Capture the cell that displays the provided text and extract its [X, Y] central coordinate. 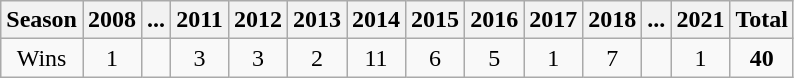
6 [436, 58]
Wins [42, 58]
11 [376, 58]
40 [762, 58]
2013 [316, 20]
Total [762, 20]
2015 [436, 20]
5 [494, 58]
2 [316, 58]
7 [612, 58]
2017 [554, 20]
2018 [612, 20]
2014 [376, 20]
2012 [258, 20]
2011 [200, 20]
2016 [494, 20]
2008 [112, 20]
Season [42, 20]
2021 [700, 20]
